Locate the cell with the specified text and output its (X, Y) center coordinate. 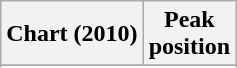
Chart (2010) (72, 34)
Peak position (189, 34)
